Identify which cell holds the provided text, then report its (x, y) central coordinate. 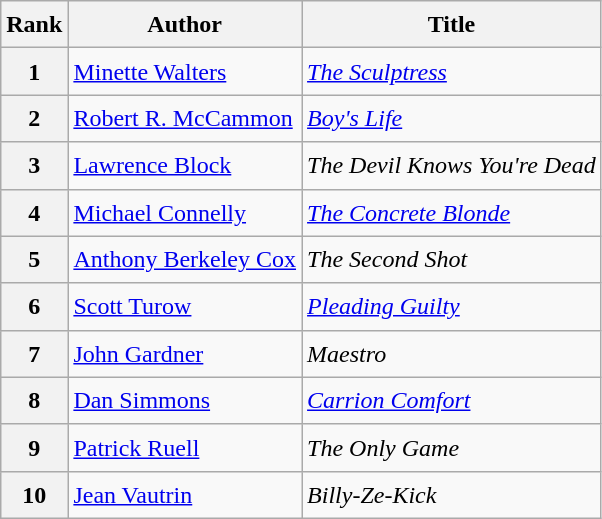
Dan Simmons (185, 400)
2 (34, 118)
Robert R. McCammon (185, 118)
Carrion Comfort (452, 400)
4 (34, 212)
Boy's Life (452, 118)
Maestro (452, 354)
Jean Vautrin (185, 494)
The Concrete Blonde (452, 212)
Anthony Berkeley Cox (185, 260)
3 (34, 166)
5 (34, 260)
Patrick Ruell (185, 448)
Pleading Guilty (452, 306)
The Sculptress (452, 72)
The Only Game (452, 448)
Lawrence Block (185, 166)
8 (34, 400)
7 (34, 354)
Author (185, 24)
9 (34, 448)
Scott Turow (185, 306)
The Devil Knows You're Dead (452, 166)
10 (34, 494)
Rank (34, 24)
John Gardner (185, 354)
Title (452, 24)
Michael Connelly (185, 212)
Minette Walters (185, 72)
1 (34, 72)
The Second Shot (452, 260)
Billy-Ze-Kick (452, 494)
6 (34, 306)
